Extract the [x, y] coordinate from the center of the cell holding the provided text.  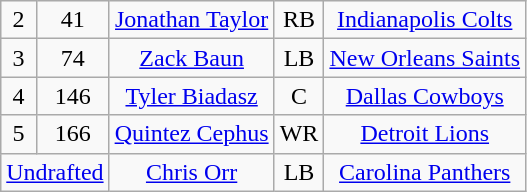
Tyler Biadasz [192, 96]
5 [19, 134]
Dallas Cowboys [425, 96]
Undrafted [55, 172]
Carolina Panthers [425, 172]
74 [72, 58]
RB [299, 20]
WR [299, 134]
166 [72, 134]
Indianapolis Colts [425, 20]
Jonathan Taylor [192, 20]
41 [72, 20]
3 [19, 58]
New Orleans Saints [425, 58]
Chris Orr [192, 172]
Zack Baun [192, 58]
Detroit Lions [425, 134]
2 [19, 20]
4 [19, 96]
C [299, 96]
146 [72, 96]
Quintez Cephus [192, 134]
